From the cell containing the given text, extract its center point as [x, y] coordinate. 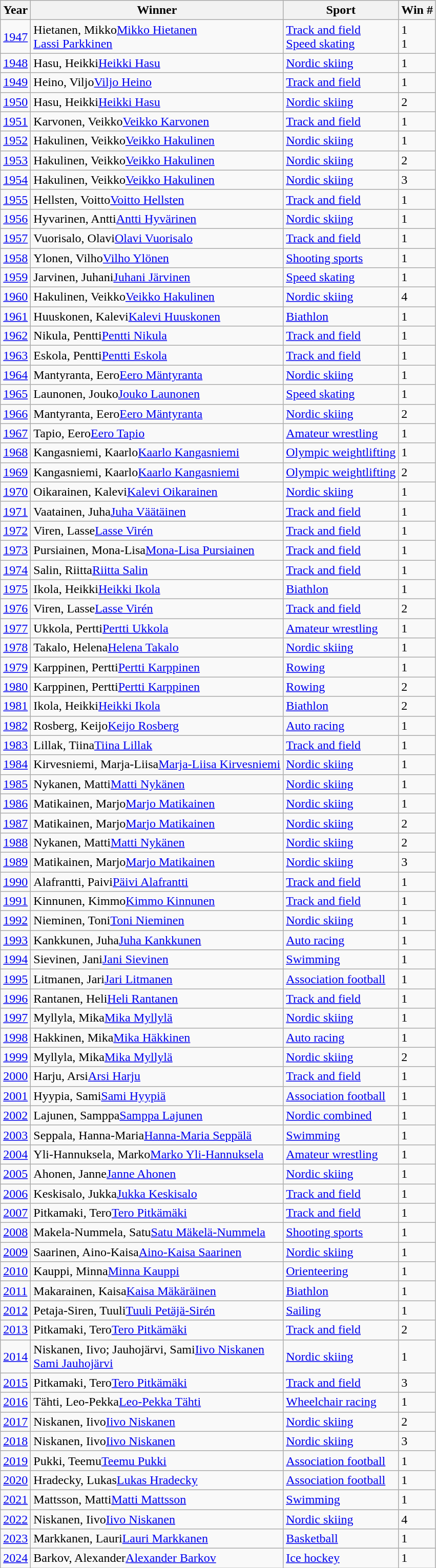
Eskola, PenttiPentti Eskola [157, 355]
1962 [15, 336]
2018 [15, 1441]
1993 [15, 940]
1959 [15, 278]
11 [417, 37]
1969 [15, 472]
1966 [15, 414]
1996 [15, 999]
Makela-Nummela, SatuSatu Mäkelä-Nummela [157, 1233]
1957 [15, 238]
1999 [15, 1057]
1995 [15, 979]
Seppala, Hanna-MariaHanna-Maria Seppälä [157, 1135]
1982 [15, 726]
1980 [15, 687]
1950 [15, 102]
Nordic combined [341, 1115]
1960 [15, 297]
1964 [15, 375]
Huuskonen, KaleviKalevi Huuskonen [157, 316]
1953 [15, 160]
2017 [15, 1422]
2008 [15, 1233]
1994 [15, 960]
Orienteering [341, 1272]
Karvonen, VeikkoVeikko Karvonen [157, 121]
Lajunen, SamppaSamppa Lajunen [157, 1115]
1989 [15, 862]
1991 [15, 901]
Hradecky, LukasLukas Hradecky [157, 1480]
Sievinen, JaniJani Sievinen [157, 960]
Sailing [341, 1310]
Pursiainen, Mona-LisaMona-Lisa Pursiainen [157, 550]
1947 [15, 37]
Vuorisalo, OlaviOlavi Vuorisalo [157, 238]
Kinnunen, KimmoKimmo Kinnunen [157, 901]
Yli-Hannuksela, MarkoMarko Yli-Hannuksela [157, 1154]
1961 [15, 316]
Lillak, TiinaTiina Lillak [157, 745]
Keskisalo, JukkaJukka Keskisalo [157, 1194]
Salin, RiittaRiitta Salin [157, 570]
Heino, ViljoViljo Heino [157, 82]
1985 [15, 784]
1997 [15, 1018]
2009 [15, 1252]
Petaja-Siren, TuuliTuuli Petäjä-Sirén [157, 1310]
1975 [15, 589]
Nieminen, ToniToni Nieminen [157, 921]
Kauppi, MinnaMinna Kauppi [157, 1272]
1972 [15, 531]
Hietanen, MikkoMikko HietanenLassi Parkkinen [157, 37]
Hyvarinen, AnttiAntti Hyvärinen [157, 219]
Basketball [341, 1539]
Harju, ArsiArsi Harju [157, 1076]
Hellsten, VoittoVoitto Hellsten [157, 199]
1965 [15, 394]
1963 [15, 355]
Rantanen, HeliHeli Rantanen [157, 999]
2011 [15, 1291]
2020 [15, 1480]
1952 [15, 141]
Barkov, AlexanderAlexander Barkov [157, 1558]
Ice hockey [341, 1558]
Kirvesniemi, Marja-LiisaMarja-Liisa Kirvesniemi [157, 765]
2022 [15, 1519]
2001 [15, 1096]
2004 [15, 1154]
1987 [15, 823]
1967 [15, 433]
2002 [15, 1115]
1974 [15, 570]
1970 [15, 492]
1988 [15, 842]
Win # [417, 10]
1998 [15, 1037]
1976 [15, 609]
2003 [15, 1135]
1968 [15, 453]
Saarinen, Aino-KaisaAino-Kaisa Saarinen [157, 1252]
Ukkola, PerttiPertti Ukkola [157, 628]
1951 [15, 121]
1956 [15, 219]
Track and fieldSpeed skating [341, 37]
Markkanen, LauriLauri Markkanen [157, 1539]
Hakkinen, MikaMika Häkkinen [157, 1037]
Sport [341, 10]
1978 [15, 648]
Vaatainen, JuhaJuha Väätäinen [157, 511]
Year [15, 10]
2005 [15, 1174]
Tapio, EeroEero Tapio [157, 433]
1992 [15, 921]
Tähti, Leo-PekkaLeo-Pekka Tähti [157, 1402]
1981 [15, 706]
1990 [15, 881]
1949 [15, 82]
2021 [15, 1499]
Pukki, TeemuTeemu Pukki [157, 1460]
1948 [15, 63]
1979 [15, 667]
2024 [15, 1558]
1984 [15, 765]
1955 [15, 199]
1986 [15, 803]
Niskanen, Iivo; Jauhojärvi, SamiIivo NiskanenSami Jauhojärvi [157, 1356]
Nikula, PenttiPentti Nikula [157, 336]
1983 [15, 745]
Litmanen, JariJari Litmanen [157, 979]
2015 [15, 1383]
2000 [15, 1076]
Mattsson, MattiMatti Mattsson [157, 1499]
Winner [157, 10]
2007 [15, 1213]
Rosberg, KeijoKeijo Rosberg [157, 726]
Kankkunen, JuhaJuha Kankkunen [157, 940]
2013 [15, 1330]
2006 [15, 1194]
1973 [15, 550]
2016 [15, 1402]
2014 [15, 1356]
1954 [15, 180]
2023 [15, 1539]
2010 [15, 1272]
2012 [15, 1310]
Makarainen, KaisaKaisa Mäkäräinen [157, 1291]
1958 [15, 258]
Hyypia, SamiSami Hyypiä [157, 1096]
1971 [15, 511]
Oikarainen, KaleviKalevi Oikarainen [157, 492]
Jarvinen, JuhaniJuhani Järvinen [157, 278]
Alafrantti, PaiviPäivi Alafrantti [157, 881]
Takalo, HelenaHelena Takalo [157, 648]
Ylonen, VilhoVilho Ylönen [157, 258]
Wheelchair racing [341, 1402]
2019 [15, 1460]
1977 [15, 628]
Ahonen, JanneJanne Ahonen [157, 1174]
Launonen, JoukoJouko Launonen [157, 394]
